Detect which cell encompasses the target text, then output its (X, Y) center coordinate. 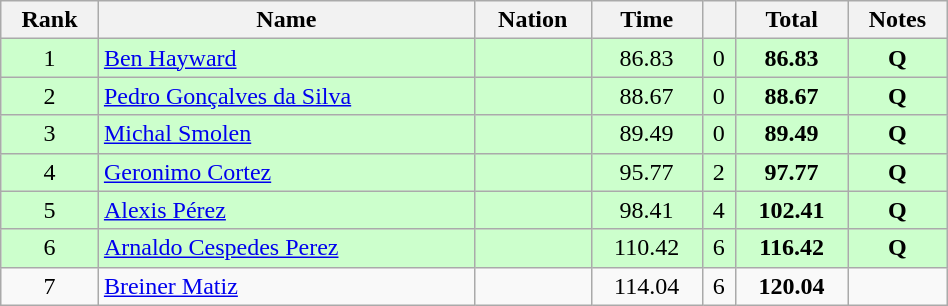
114.04 (646, 286)
Total (792, 20)
Time (646, 20)
97.77 (792, 172)
Breiner Matiz (286, 286)
Ben Hayward (286, 58)
95.77 (646, 172)
Arnaldo Cespedes Perez (286, 248)
Name (286, 20)
110.42 (646, 248)
Pedro Gonçalves da Silva (286, 96)
102.41 (792, 210)
Alexis Pérez (286, 210)
Geronimo Cortez (286, 172)
98.41 (646, 210)
1 (50, 58)
Nation (532, 20)
Rank (50, 20)
3 (50, 134)
116.42 (792, 248)
120.04 (792, 286)
Michal Smolen (286, 134)
7 (50, 286)
5 (50, 210)
Notes (898, 20)
